Capture the cell that displays the provided text and extract its (x, y) central coordinate. 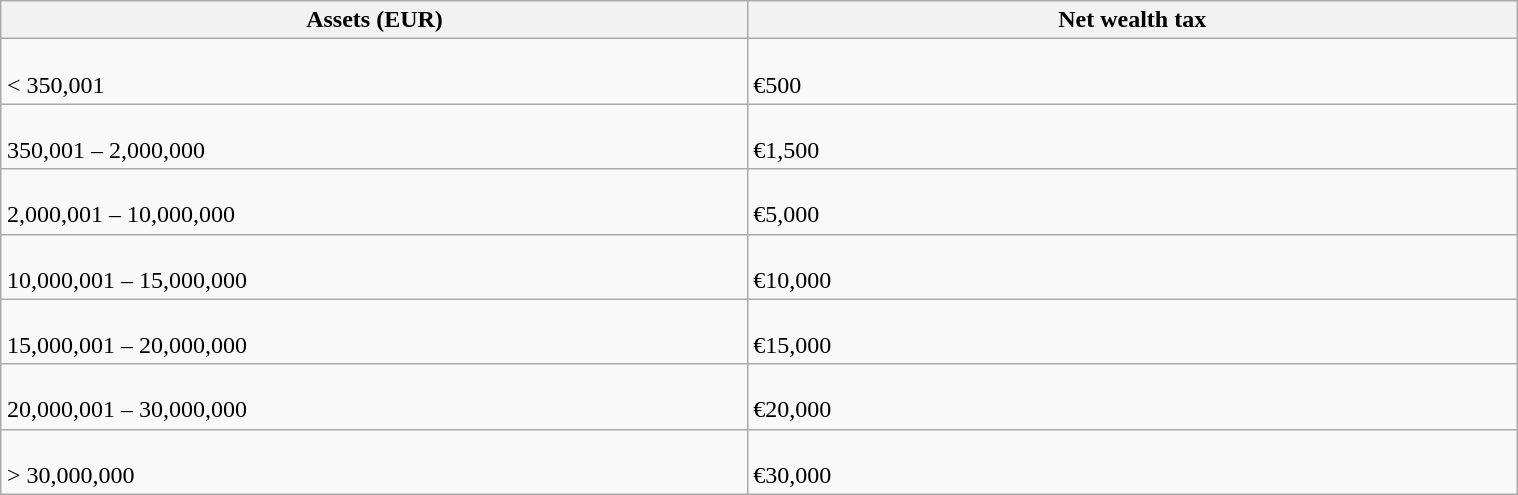
15,000,001 – 20,000,000 (374, 332)
€5,000 (1132, 202)
€10,000 (1132, 266)
€500 (1132, 72)
10,000,001 – 15,000,000 (374, 266)
€30,000 (1132, 462)
Assets (EUR) (374, 20)
350,001 – 2,000,000 (374, 136)
< 350,001 (374, 72)
€15,000 (1132, 332)
2,000,001 – 10,000,000 (374, 202)
Net wealth tax (1132, 20)
€1,500 (1132, 136)
20,000,001 – 30,000,000 (374, 396)
€20,000 (1132, 396)
> 30,000,000 (374, 462)
